Return the (x, y) coordinate for the center point of the cell that contains the specified text.  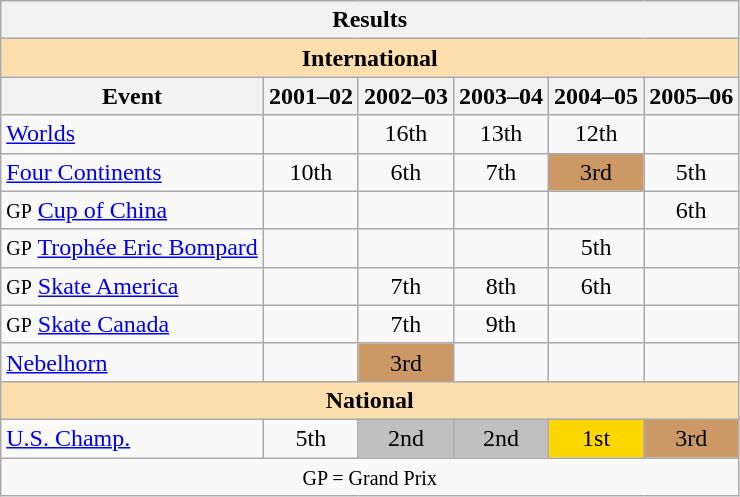
International (370, 58)
Results (370, 20)
2004–05 (596, 96)
2005–06 (692, 96)
U.S. Champ. (132, 438)
GP Skate Canada (132, 324)
12th (596, 134)
GP = Grand Prix (370, 477)
Nebelhorn (132, 362)
2001–02 (310, 96)
National (370, 400)
GP Skate America (132, 286)
2002–03 (406, 96)
9th (500, 324)
8th (500, 286)
13th (500, 134)
10th (310, 172)
GP Trophée Eric Bompard (132, 248)
Worlds (132, 134)
Event (132, 96)
Four Continents (132, 172)
GP Cup of China (132, 210)
1st (596, 438)
16th (406, 134)
2003–04 (500, 96)
